Scan for the cell matching the given text and deliver its [X, Y] coordinate at center. 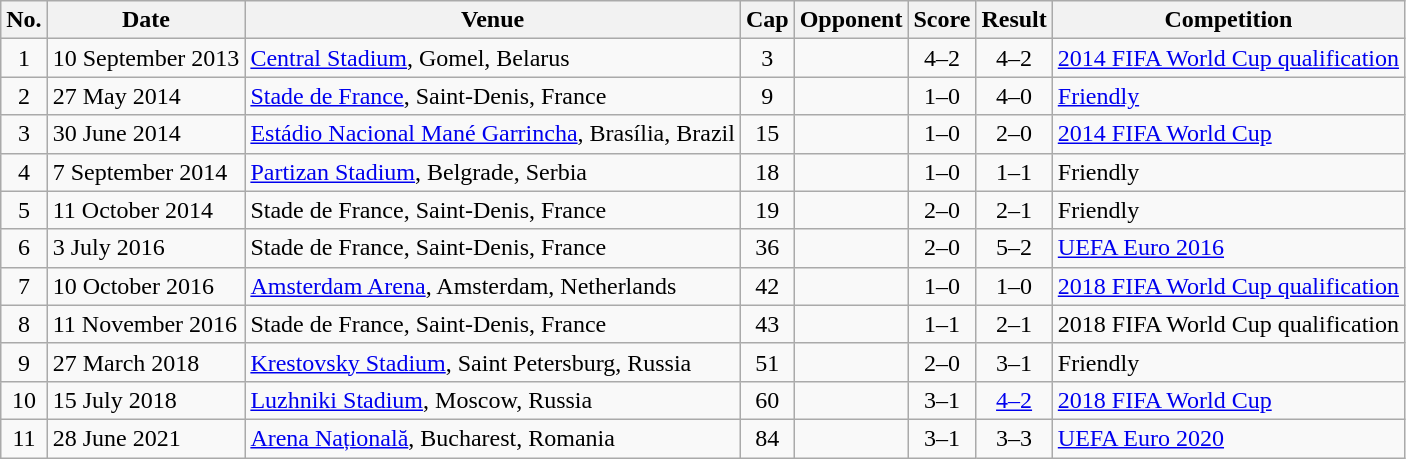
30 June 2014 [146, 134]
5 [24, 210]
51 [767, 362]
2014 FIFA World Cup qualification [1228, 58]
10 September 2013 [146, 58]
Competition [1228, 20]
10 [24, 400]
3 July 2016 [146, 248]
Partizan Stadium, Belgrade, Serbia [493, 172]
2014 FIFA World Cup [1228, 134]
84 [767, 438]
27 March 2018 [146, 362]
Score [942, 20]
Result [1014, 20]
4 [24, 172]
UEFA Euro 2020 [1228, 438]
Krestovsky Stadium, Saint Petersburg, Russia [493, 362]
6 [24, 248]
3–3 [1014, 438]
27 May 2014 [146, 96]
11 October 2014 [146, 210]
No. [24, 20]
Opponent [851, 20]
15 [767, 134]
11 [24, 438]
Date [146, 20]
Amsterdam Arena, Amsterdam, Netherlands [493, 286]
60 [767, 400]
UEFA Euro 2016 [1228, 248]
2 [24, 96]
4–0 [1014, 96]
10 October 2016 [146, 286]
Cap [767, 20]
5–2 [1014, 248]
36 [767, 248]
7 [24, 286]
19 [767, 210]
Venue [493, 20]
15 July 2018 [146, 400]
8 [24, 324]
Luzhniki Stadium, Moscow, Russia [493, 400]
2018 FIFA World Cup [1228, 400]
7 September 2014 [146, 172]
Estádio Nacional Mané Garrincha, Brasília, Brazil [493, 134]
Arena Națională, Bucharest, Romania [493, 438]
1 [24, 58]
18 [767, 172]
28 June 2021 [146, 438]
42 [767, 286]
Central Stadium, Gomel, Belarus [493, 58]
11 November 2016 [146, 324]
43 [767, 324]
